Determine the [X, Y] coordinate at the center of the cell enclosing the given text.  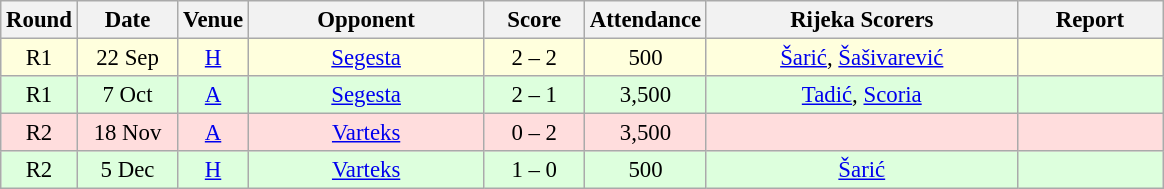
Rijeka Scorers [862, 20]
Tadić, Scoria [862, 95]
Report [1090, 20]
0 – 2 [534, 133]
2 – 2 [534, 58]
7 Oct [128, 95]
Date [128, 20]
Score [534, 20]
Šarić [862, 170]
2 – 1 [534, 95]
Venue [214, 20]
Šarić, Šašivarević [862, 58]
Round [39, 20]
Attendance [646, 20]
1 – 0 [534, 170]
18 Nov [128, 133]
5 Dec [128, 170]
Opponent [366, 20]
22 Sep [128, 58]
